Extract the (X, Y) coordinate from the center of the cell holding the provided text.  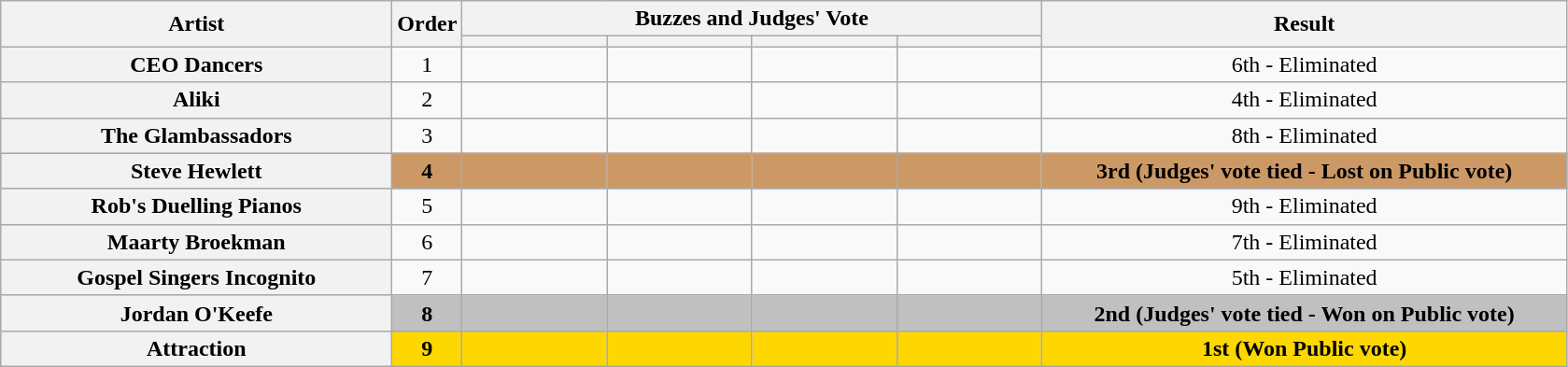
4 (428, 171)
Artist (196, 24)
Result (1304, 24)
8th - Eliminated (1304, 135)
3rd (Judges' vote tied - Lost on Public vote) (1304, 171)
9th - Eliminated (1304, 206)
8 (428, 313)
5th - Eliminated (1304, 277)
7 (428, 277)
2nd (Judges' vote tied - Won on Public vote) (1304, 313)
Order (428, 24)
The Glambassadors (196, 135)
Buzzes and Judges' Vote (752, 19)
6 (428, 242)
3 (428, 135)
4th - Eliminated (1304, 100)
1st (Won Public vote) (1304, 348)
2 (428, 100)
Jordan O'Keefe (196, 313)
CEO Dancers (196, 64)
Steve Hewlett (196, 171)
7th - Eliminated (1304, 242)
5 (428, 206)
Gospel Singers Incognito (196, 277)
1 (428, 64)
6th - Eliminated (1304, 64)
Maarty Broekman (196, 242)
Attraction (196, 348)
9 (428, 348)
Rob's Duelling Pianos (196, 206)
Aliki (196, 100)
